Detect which cell encompasses the target text, then output its (X, Y) center coordinate. 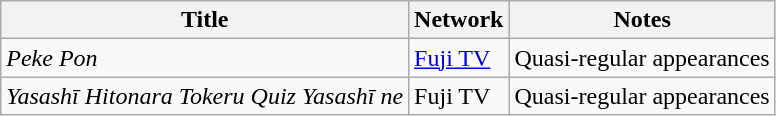
Yasashī Hitonara Tokeru Quiz Yasashī ne (205, 96)
Network (459, 20)
Peke Pon (205, 58)
Notes (642, 20)
Title (205, 20)
